Scan for the cell matching the given text and deliver its [x, y] coordinate at center. 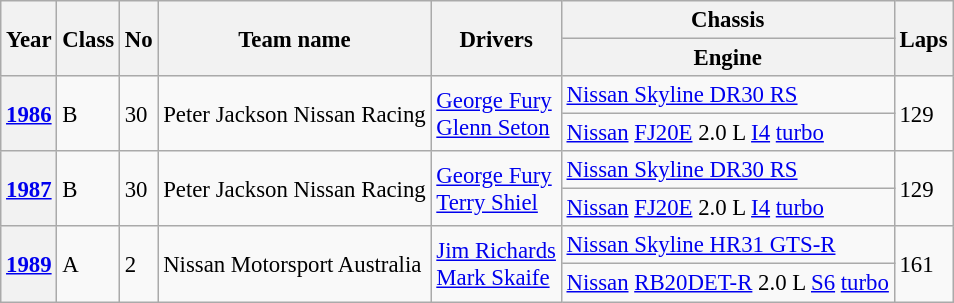
Laps [924, 38]
Jim Richards Mark Skaife [496, 264]
Nissan Motorsport Australia [294, 264]
Chassis [728, 20]
Team name [294, 38]
1986 [29, 114]
1987 [29, 188]
Nissan Skyline HR31 GTS-R [728, 245]
1989 [29, 264]
Nissan RB20DET-R 2.0 L S6 turbo [728, 283]
Year [29, 38]
Engine [728, 58]
George Fury Glenn Seton [496, 114]
161 [924, 264]
Drivers [496, 38]
George Fury Terry Shiel [496, 188]
2 [138, 264]
Class [88, 38]
A [88, 264]
No [138, 38]
